Capture the cell that displays the provided text and extract its (X, Y) central coordinate. 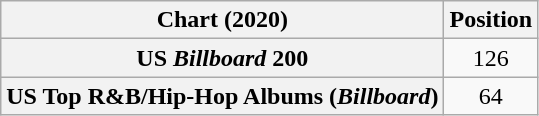
Chart (2020) (222, 20)
64 (491, 96)
US Top R&B/Hip-Hop Albums (Billboard) (222, 96)
126 (491, 58)
US Billboard 200 (222, 58)
Position (491, 20)
